Extract the [x, y] coordinate from the center of the cell holding the provided text.  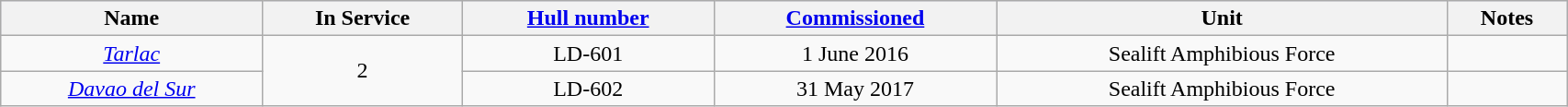
Hull number [588, 18]
Unit [1222, 18]
Davao del Sur [132, 89]
In Service [363, 18]
31 May 2017 [855, 89]
2 [363, 71]
Commissioned [855, 18]
Tarlac [132, 53]
LD-602 [588, 89]
Name [132, 18]
LD-601 [588, 53]
1 June 2016 [855, 53]
Notes [1506, 18]
